Determine the [x, y] coordinate at the center of the cell enclosing the given text.  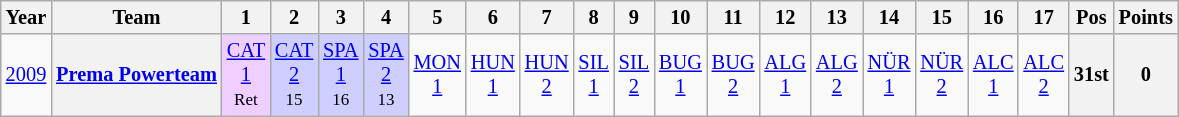
2 [294, 17]
2009 [26, 75]
Team [136, 17]
14 [890, 17]
NÜR2 [942, 75]
6 [493, 17]
12 [785, 17]
5 [438, 17]
Points [1146, 17]
15 [942, 17]
1 [246, 17]
17 [1043, 17]
0 [1146, 75]
HUN1 [493, 75]
3 [340, 17]
16 [993, 17]
31st [1092, 75]
NÜR1 [890, 75]
Year [26, 17]
HUN2 [547, 75]
4 [386, 17]
9 [634, 17]
ALC2 [1043, 75]
Prema Powerteam [136, 75]
ALG1 [785, 75]
BUG2 [734, 75]
Pos [1092, 17]
SIL1 [594, 75]
7 [547, 17]
10 [680, 17]
8 [594, 17]
ALC1 [993, 75]
CAT215 [294, 75]
SIL2 [634, 75]
SPA213 [386, 75]
13 [837, 17]
MON1 [438, 75]
SPA116 [340, 75]
ALG2 [837, 75]
BUG1 [680, 75]
11 [734, 17]
CAT1Ret [246, 75]
